Identify which cell holds the provided text, then report its [x, y] central coordinate. 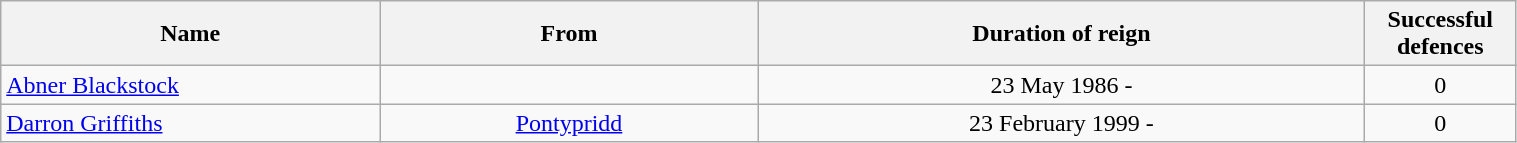
23 May 1986 - [1061, 85]
23 February 1999 - [1061, 123]
Darron Griffiths [190, 123]
Duration of reign [1061, 34]
Name [190, 34]
Pontypridd [570, 123]
Abner Blackstock [190, 85]
Successful defences [1440, 34]
From [570, 34]
